Detect which cell encompasses the target text, then output its (x, y) center coordinate. 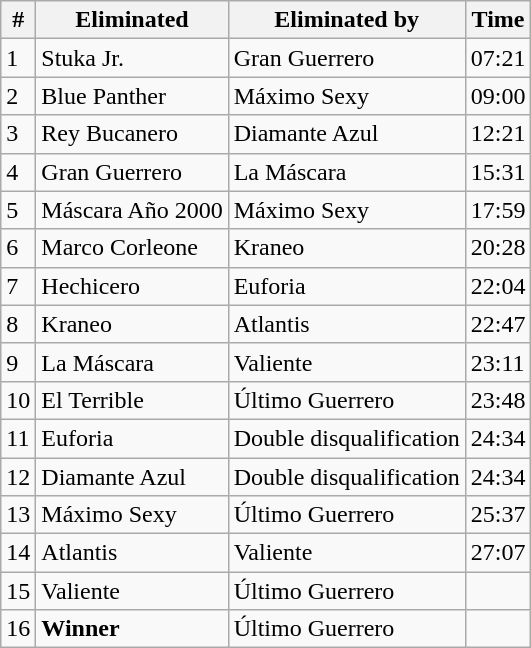
9 (18, 362)
El Terrible (132, 400)
23:11 (498, 362)
15:31 (498, 172)
8 (18, 324)
3 (18, 134)
2 (18, 96)
22:04 (498, 286)
Eliminated (132, 20)
Blue Panther (132, 96)
7 (18, 286)
10 (18, 400)
1 (18, 58)
Eliminated by (346, 20)
17:59 (498, 210)
Time (498, 20)
Marco Corleone (132, 248)
# (18, 20)
22:47 (498, 324)
12 (18, 477)
13 (18, 515)
25:37 (498, 515)
Rey Bucanero (132, 134)
09:00 (498, 96)
Hechicero (132, 286)
Stuka Jr. (132, 58)
14 (18, 553)
6 (18, 248)
07:21 (498, 58)
4 (18, 172)
20:28 (498, 248)
11 (18, 438)
Máscara Año 2000 (132, 210)
5 (18, 210)
27:07 (498, 553)
16 (18, 629)
15 (18, 591)
23:48 (498, 400)
12:21 (498, 134)
Winner (132, 629)
